Scan for the cell matching the given text and deliver its (X, Y) coordinate at center. 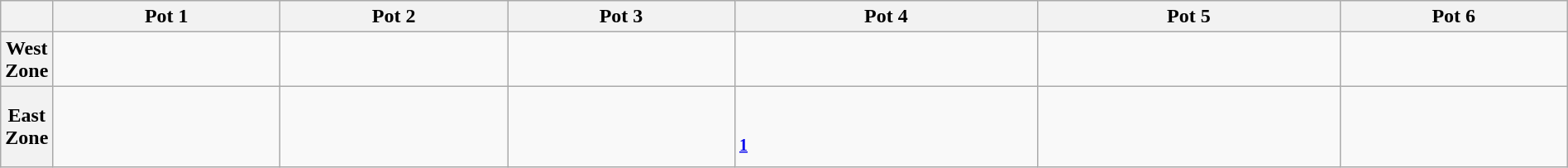
West Zone (26, 60)
East Zone (26, 127)
Pot 3 (622, 17)
1 (886, 127)
Pot 1 (167, 17)
Pot 6 (1454, 17)
Pot 4 (886, 17)
Pot 5 (1188, 17)
Pot 2 (394, 17)
